Extract the (x, y) coordinate from the center of the cell holding the provided text.  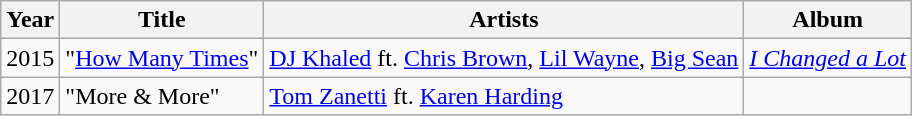
"More & More" (162, 96)
DJ Khaled ft. Chris Brown, Lil Wayne, Big Sean (504, 58)
"How Many Times" (162, 58)
Artists (504, 20)
Album (828, 20)
2017 (30, 96)
Tom Zanetti ft. Karen Harding (504, 96)
2015 (30, 58)
I Changed a Lot (828, 58)
Year (30, 20)
Title (162, 20)
